Find where the given text appears and provide that cell's center as (x, y) coordinate. 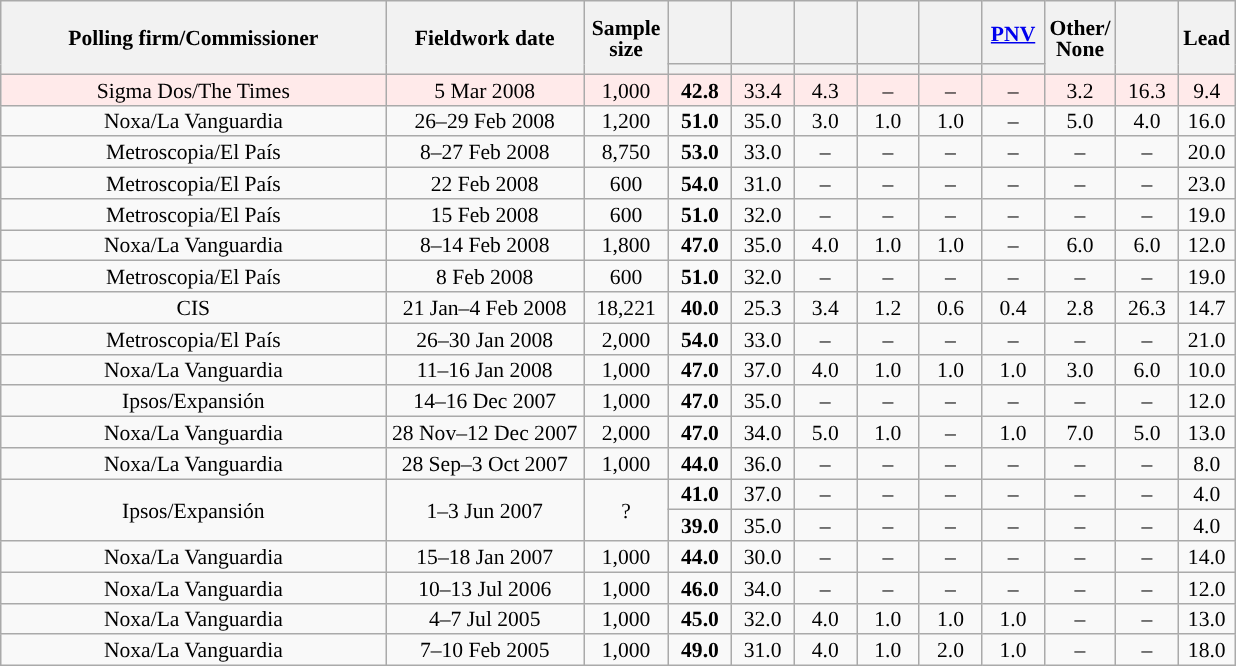
36.0 (762, 464)
26.3 (1148, 308)
25.3 (762, 308)
8.0 (1206, 464)
14.7 (1206, 308)
8–14 Feb 2008 (485, 246)
21.0 (1206, 338)
23.0 (1206, 184)
3.2 (1080, 90)
1–3 Jun 2007 (485, 510)
1.2 (888, 308)
26–29 Feb 2008 (485, 120)
4–7 Jul 2005 (485, 618)
7.0 (1080, 432)
16.0 (1206, 120)
? (626, 510)
0.6 (950, 308)
26–30 Jan 2008 (485, 338)
CIS (194, 308)
Lead (1206, 38)
40.0 (700, 308)
53.0 (700, 152)
2.8 (1080, 308)
Sample size (626, 38)
Other/None (1080, 38)
28 Sep–3 Oct 2007 (485, 464)
28 Nov–12 Dec 2007 (485, 432)
8,750 (626, 152)
Polling firm/Commissioner (194, 38)
14–16 Dec 2007 (485, 402)
2.0 (950, 650)
3.4 (826, 308)
Fieldwork date (485, 38)
16.3 (1148, 90)
15 Feb 2008 (485, 214)
22 Feb 2008 (485, 184)
Sigma Dos/The Times (194, 90)
49.0 (700, 650)
11–16 Jan 2008 (485, 370)
10.0 (1206, 370)
4.3 (826, 90)
42.8 (700, 90)
33.4 (762, 90)
14.0 (1206, 556)
45.0 (700, 618)
21 Jan–4 Feb 2008 (485, 308)
5 Mar 2008 (485, 90)
10–13 Jul 2006 (485, 588)
20.0 (1206, 152)
8–27 Feb 2008 (485, 152)
8 Feb 2008 (485, 276)
30.0 (762, 556)
PNV (1014, 32)
41.0 (700, 494)
46.0 (700, 588)
0.4 (1014, 308)
39.0 (700, 526)
15–18 Jan 2007 (485, 556)
7–10 Feb 2005 (485, 650)
18.0 (1206, 650)
18,221 (626, 308)
1,200 (626, 120)
9.4 (1206, 90)
1,800 (626, 246)
